Search for the cell housing the specified text and yield its (X, Y) center coordinate. 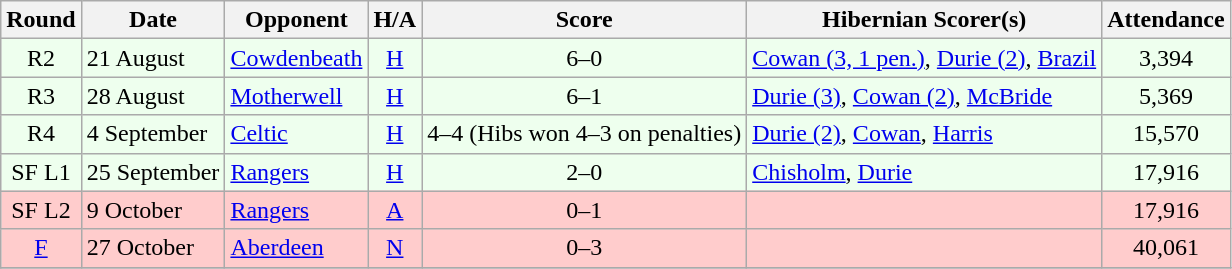
Durie (3), Cowan (2), McBride (924, 96)
Hibernian Scorer(s) (924, 20)
R2 (41, 58)
28 August (153, 96)
Attendance (1166, 20)
6–0 (584, 58)
Cowan (3, 1 pen.), Durie (2), Brazil (924, 58)
3,394 (1166, 58)
21 August (153, 58)
R4 (41, 134)
Opponent (296, 20)
15,570 (1166, 134)
4–4 (Hibs won 4–3 on penalties) (584, 134)
Motherwell (296, 96)
SF L2 (41, 210)
Cowdenbeath (296, 58)
Date (153, 20)
0–3 (584, 248)
H/A (395, 20)
6–1 (584, 96)
40,061 (1166, 248)
SF L1 (41, 172)
9 October (153, 210)
Chisholm, Durie (924, 172)
R3 (41, 96)
27 October (153, 248)
25 September (153, 172)
Celtic (296, 134)
Durie (2), Cowan, Harris (924, 134)
Score (584, 20)
5,369 (1166, 96)
Round (41, 20)
N (395, 248)
4 September (153, 134)
Aberdeen (296, 248)
2–0 (584, 172)
A (395, 210)
F (41, 248)
0–1 (584, 210)
